Return [x, y] of the center of cell containing provided text 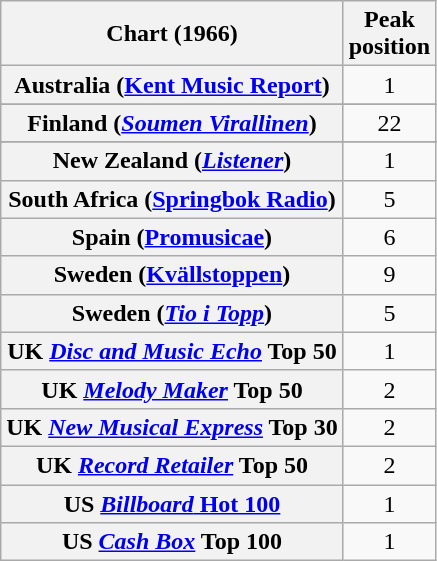
UK New Musical Express Top 30 [172, 427]
South Africa (Springbok Radio) [172, 199]
US Cash Box Top 100 [172, 542]
Peakposition [389, 34]
Chart (1966) [172, 34]
US Billboard Hot 100 [172, 503]
22 [389, 123]
Australia (Kent Music Report) [172, 85]
New Zealand (Listener) [172, 161]
6 [389, 237]
Sweden (Kvällstoppen) [172, 275]
Sweden (Tio i Topp) [172, 313]
UK Melody Maker Top 50 [172, 389]
UK Record Retailer Top 50 [172, 465]
9 [389, 275]
Spain (Promusicae) [172, 237]
UK Disc and Music Echo Top 50 [172, 351]
Finland (Soumen Virallinen) [172, 123]
